Provide the (x, y) coordinate of the cell's center where the given text is located.  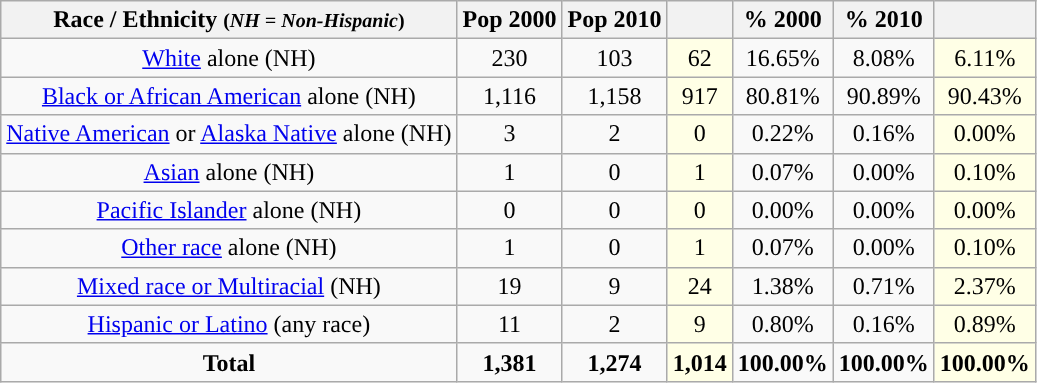
% 2010 (884, 20)
16.65% (782, 58)
Asian alone (NH) (229, 172)
1,158 (614, 96)
3 (510, 134)
1,274 (614, 362)
1,381 (510, 362)
62 (700, 58)
24 (700, 286)
1.38% (782, 286)
1,014 (700, 362)
Pop 2000 (510, 20)
Native American or Alaska Native alone (NH) (229, 134)
90.43% (984, 96)
Hispanic or Latino (any race) (229, 324)
1,116 (510, 96)
Black or African American alone (NH) (229, 96)
0.71% (884, 286)
80.81% (782, 96)
103 (614, 58)
Total (229, 362)
11 (510, 324)
230 (510, 58)
White alone (NH) (229, 58)
2.37% (984, 286)
0.22% (782, 134)
Mixed race or Multiracial (NH) (229, 286)
90.89% (884, 96)
Race / Ethnicity (NH = Non-Hispanic) (229, 20)
Pacific Islander alone (NH) (229, 210)
Other race alone (NH) (229, 248)
6.11% (984, 58)
19 (510, 286)
0.80% (782, 324)
917 (700, 96)
Pop 2010 (614, 20)
0.89% (984, 324)
% 2000 (782, 20)
8.08% (884, 58)
